Determine the [X, Y] coordinate at the center of the cell enclosing the given text.  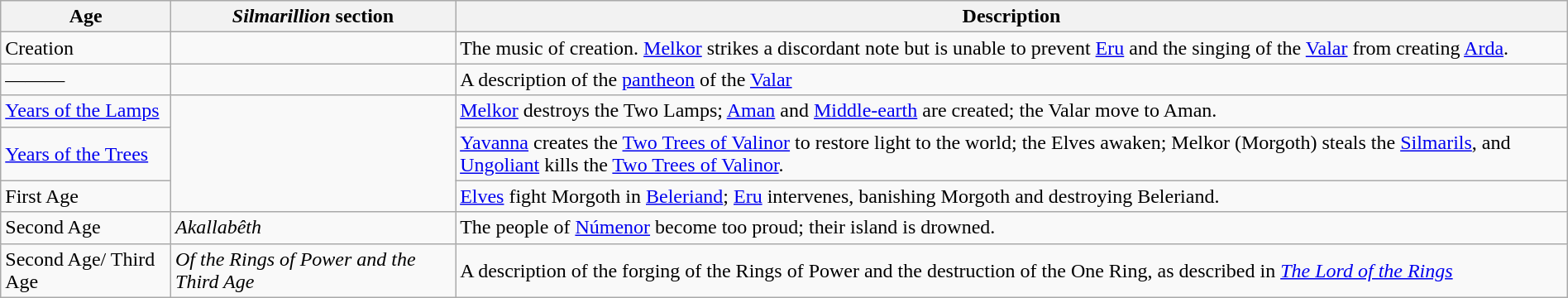
A description of the forging of the Rings of Power and the destruction of the One Ring, as described in The Lord of the Rings [1012, 270]
Silmarillion section [313, 17]
Akallabêth [313, 228]
The music of creation. Melkor strikes a discordant note but is unable to prevent Eru and the singing of the Valar from creating Arda. [1012, 48]
Second Age/ Third Age [86, 270]
The people of Númenor become too proud; their island is drowned. [1012, 228]
——— [86, 79]
Description [1012, 17]
Years of the Trees [86, 154]
Of the Rings of Power and the Third Age [313, 270]
Creation [86, 48]
A description of the pantheon of the Valar [1012, 79]
First Age [86, 196]
Second Age [86, 228]
Age [86, 17]
Melkor destroys the Two Lamps; Aman and Middle-earth are created; the Valar move to Aman. [1012, 111]
Elves fight Morgoth in Beleriand; Eru intervenes, banishing Morgoth and destroying Beleriand. [1012, 196]
Years of the Lamps [86, 111]
